Return the (x, y) coordinate for the center point of the cell that contains the specified text.  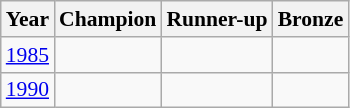
Bronze (311, 19)
1985 (28, 55)
Runner-up (216, 19)
1990 (28, 90)
Champion (108, 19)
Year (28, 19)
